Extract the [X, Y] coordinate from the center of the cell holding the provided text.  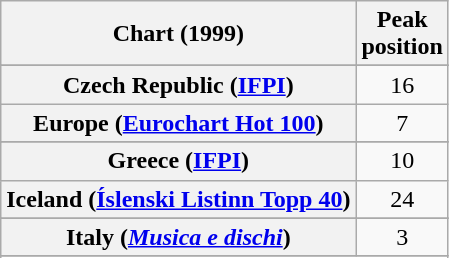
7 [402, 123]
Czech Republic (IFPI) [178, 85]
Greece (IFPI) [178, 161]
Italy (Musica e dischi) [178, 237]
Peakposition [402, 34]
16 [402, 85]
3 [402, 237]
10 [402, 161]
24 [402, 199]
Chart (1999) [178, 34]
Iceland (Íslenski Listinn Topp 40) [178, 199]
Europe (Eurochart Hot 100) [178, 123]
